Pinpoint the cell where the given text exists, returning its (X, Y) midpoint coordinate. 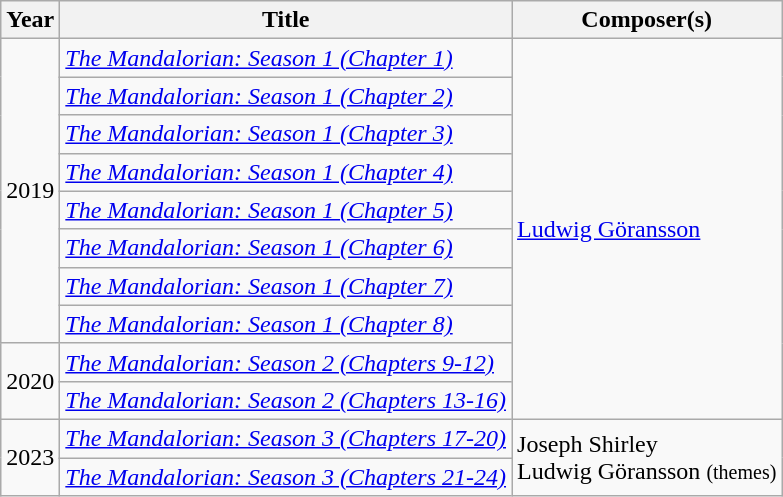
The Mandalorian: Season 1 (Chapter 7) (286, 286)
The Mandalorian: Season 1 (Chapter 8) (286, 324)
2020 (30, 381)
The Mandalorian: Season 1 (Chapter 5) (286, 210)
The Mandalorian: Season 1 (Chapter 3) (286, 134)
Title (286, 20)
Joseph ShirleyLudwig Göransson (themes) (647, 457)
Year (30, 20)
The Mandalorian: Season 1 (Chapter 2) (286, 96)
The Mandalorian: Season 1 (Chapter 6) (286, 248)
2019 (30, 191)
The Mandalorian: Season 3 (Chapters 17-20) (286, 438)
The Mandalorian: Season 3 (Chapters 21-24) (286, 477)
Composer(s) (647, 20)
2023 (30, 457)
The Mandalorian: Season 2 (Chapters 9-12) (286, 362)
The Mandalorian: Season 1 (Chapter 1) (286, 58)
The Mandalorian: Season 2 (Chapters 13-16) (286, 400)
Ludwig Göransson (647, 230)
The Mandalorian: Season 1 (Chapter 4) (286, 172)
